Scan for the cell matching the given text and deliver its [x, y] coordinate at center. 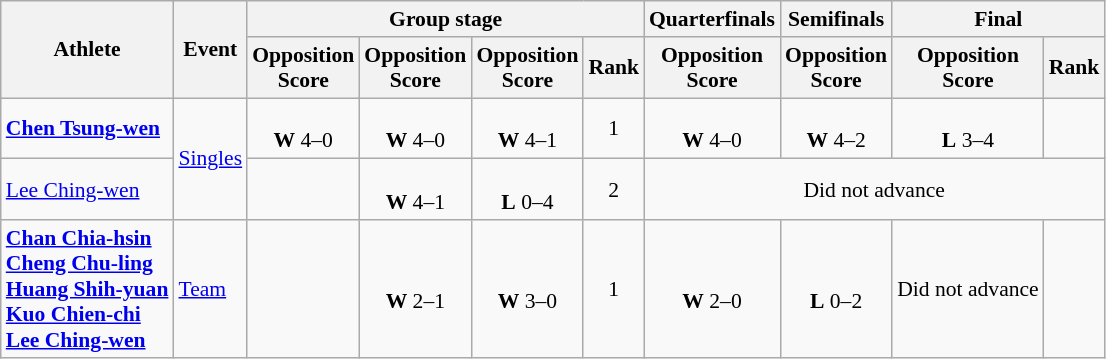
L 0–4 [527, 190]
W 3–0 [527, 289]
2 [614, 190]
Team [210, 289]
L 3–4 [968, 128]
Athlete [88, 50]
Singles [210, 159]
W 4–2 [836, 128]
Chan Chia-hsinCheng Chu-lingHuang Shih-yuanKuo Chien-chiLee Ching-wen [88, 289]
Semifinals [836, 19]
W 2–1 [415, 289]
Quarterfinals [712, 19]
L 0–2 [836, 289]
W 2–0 [712, 289]
Lee Ching-wen [88, 190]
Event [210, 50]
Final [998, 19]
Chen Tsung-wen [88, 128]
Group stage [446, 19]
